Return [x, y] of the center of cell containing provided text 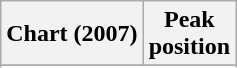
Chart (2007) [72, 34]
Peakposition [189, 34]
